Provide the (X, Y) coordinate of the cell's center where the given text is located.  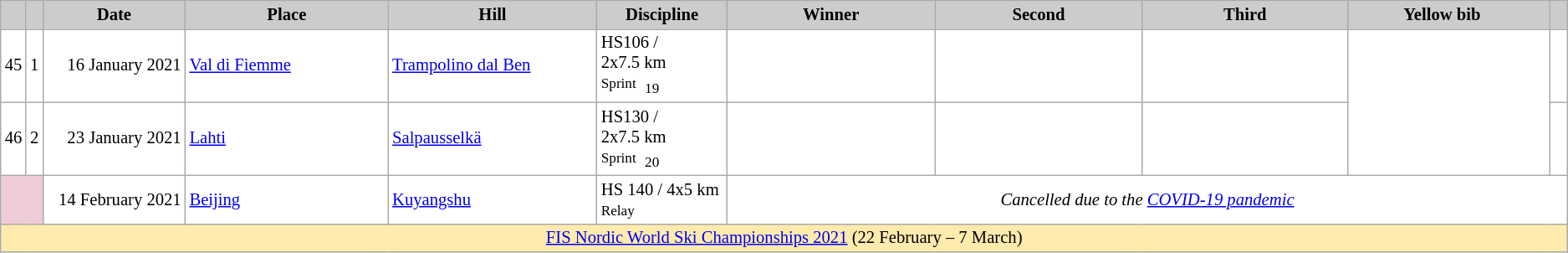
Winner (831, 14)
Second (1039, 14)
FIS Nordic World Ski Championships 2021 (22 February – 7 March) (784, 238)
Beijing (288, 199)
2 (34, 139)
23 January 2021 (114, 139)
Lahti (288, 139)
14 February 2021 (114, 199)
HS106 / 2x7.5 km Sprint 19 (662, 65)
HS130 / 2x7.5 km Sprint 20 (662, 139)
16 January 2021 (114, 65)
Val di Fiemme (288, 65)
Cancelled due to the COVID-19 pandemic (1147, 199)
Hill (493, 14)
Yellow bib (1448, 14)
Discipline (662, 14)
HS 140 / 4x5 km Relay (662, 199)
Third (1245, 14)
Salpausselkä (493, 139)
45 (13, 65)
Trampolino dal Ben (493, 65)
Kuyangshu (493, 199)
Place (288, 14)
Date (114, 14)
46 (13, 139)
1 (34, 65)
